Pinpoint the cell where the given text exists, returning its [x, y] midpoint coordinate. 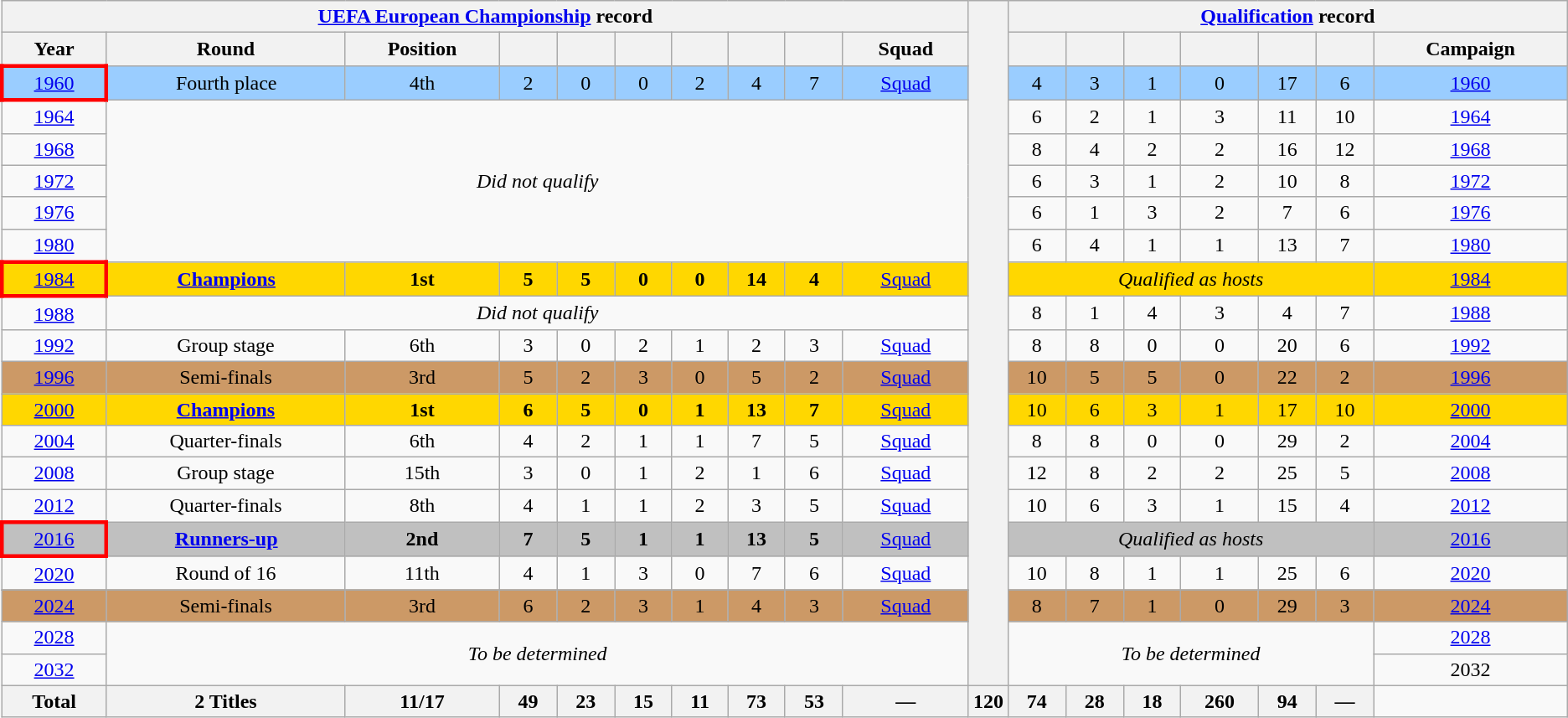
Campaign [1471, 49]
Runners-up [226, 540]
11/17 [422, 701]
2 Titles [226, 701]
53 [814, 701]
2nd [422, 540]
20 [1287, 345]
11th [422, 573]
Round of 16 [226, 573]
22 [1287, 377]
73 [757, 701]
4th [422, 82]
Year [54, 49]
Position [422, 49]
120 [988, 701]
Fourth place [226, 82]
23 [586, 701]
8th [422, 506]
Qualification record [1287, 17]
49 [528, 701]
14 [757, 280]
Round [226, 49]
260 [1220, 701]
15th [422, 473]
74 [1037, 701]
16 [1287, 149]
Total [54, 701]
18 [1153, 701]
94 [1287, 701]
28 [1094, 701]
UEFA European Championship record [485, 17]
